Extract the [X, Y] coordinate from the center of the cell holding the provided text.  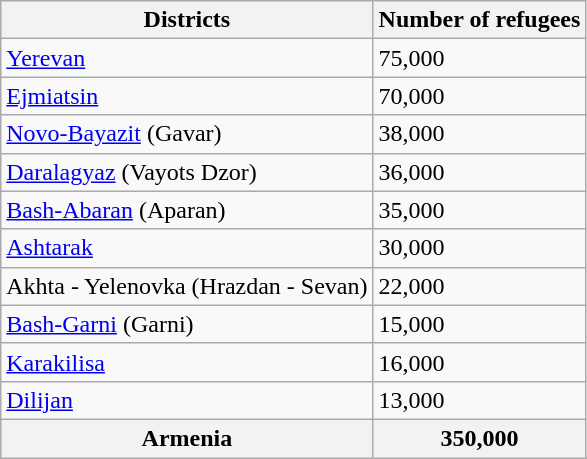
350,000 [480, 438]
Bash-Abaran (Aparan) [187, 210]
70,000 [480, 96]
Novo-Bayazit (Gavar) [187, 134]
Akhta - Yelenovka (Hrazdan - Sevan) [187, 286]
35,000 [480, 210]
Armenia [187, 438]
Ejmiatsin [187, 96]
22,000 [480, 286]
75,000 [480, 58]
13,000 [480, 400]
Bash-Garni (Garni) [187, 324]
38,000 [480, 134]
Number of refugees [480, 20]
Dilijan [187, 400]
36,000 [480, 172]
15,000 [480, 324]
Yerevan [187, 58]
16,000 [480, 362]
Districts [187, 20]
Ashtarak [187, 248]
30,000 [480, 248]
Karakilisa [187, 362]
Daralagyaz (Vayots Dzor) [187, 172]
